Search for the cell housing the specified text and yield its (X, Y) center coordinate. 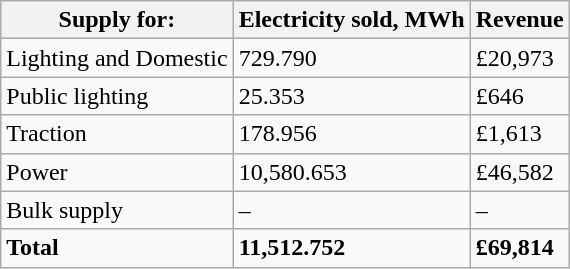
Bulk supply (117, 210)
Electricity sold, MWh (352, 20)
£646 (520, 96)
Traction (117, 134)
Public lighting (117, 96)
Total (117, 248)
£46,582 (520, 172)
Revenue (520, 20)
11,512.752 (352, 248)
Power (117, 172)
Supply for: (117, 20)
£69,814 (520, 248)
£1,613 (520, 134)
25.353 (352, 96)
Lighting and Domestic (117, 58)
10,580.653 (352, 172)
729.790 (352, 58)
178.956 (352, 134)
£20,973 (520, 58)
